Locate the cell with the specified text and output its (x, y) center coordinate. 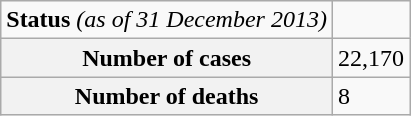
22,170 (370, 58)
8 (370, 96)
Number of deaths (167, 96)
Status (as of 31 December 2013) (167, 20)
Number of cases (167, 58)
